Return the [x, y] coordinate for the center point of the cell that contains the specified text.  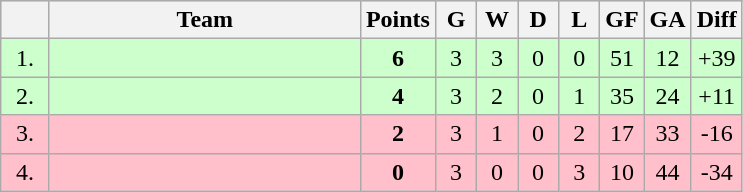
4. [26, 172]
L [580, 20]
G [456, 20]
-16 [716, 134]
4 [398, 96]
Team [204, 20]
24 [668, 96]
-34 [716, 172]
+11 [716, 96]
1. [26, 58]
Points [398, 20]
GA [668, 20]
Diff [716, 20]
10 [622, 172]
W [498, 20]
+39 [716, 58]
2. [26, 96]
6 [398, 58]
12 [668, 58]
44 [668, 172]
33 [668, 134]
35 [622, 96]
3. [26, 134]
51 [622, 58]
GF [622, 20]
D [538, 20]
17 [622, 134]
